Identify which cell holds the provided text, then report its (X, Y) central coordinate. 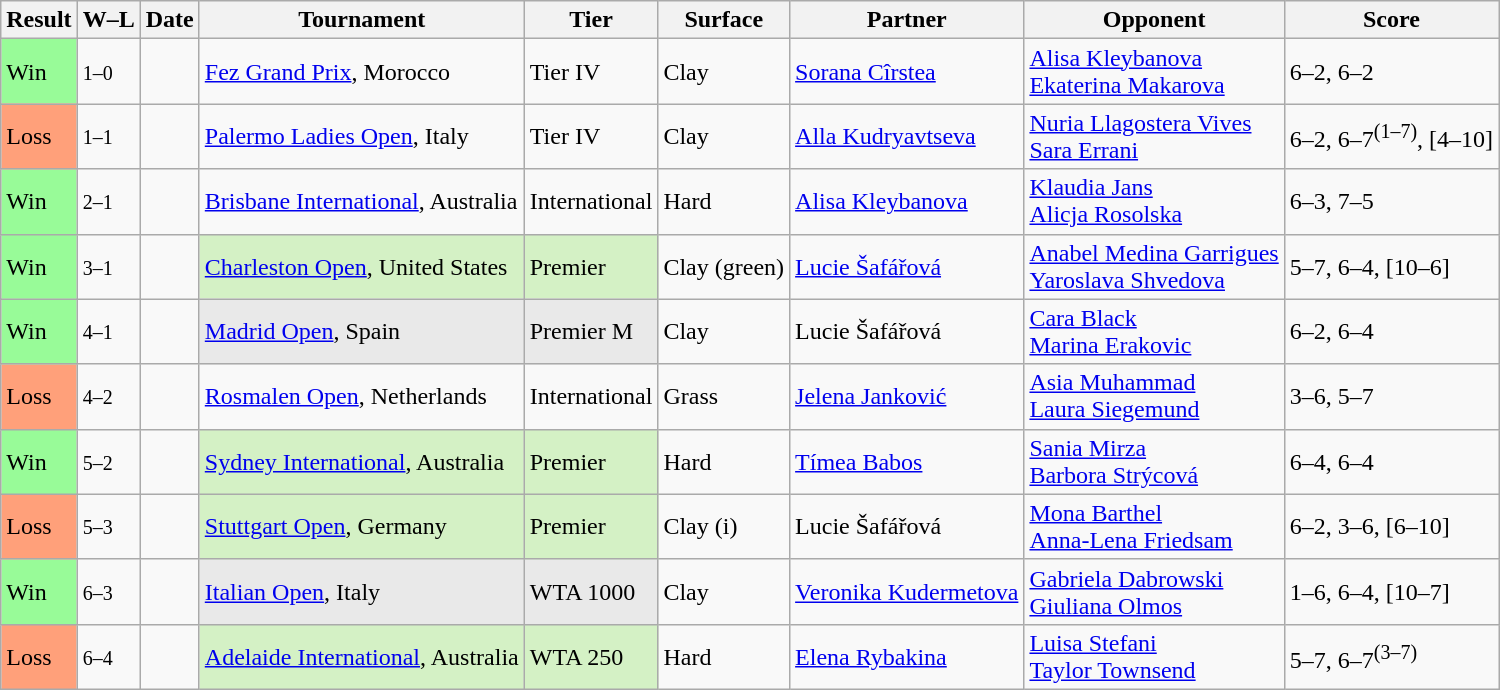
WTA 1000 (591, 592)
Luisa Stefani Taylor Townsend (1154, 656)
Grass (724, 396)
Clay (green) (724, 266)
Jelena Janković (907, 396)
W–L (108, 20)
Premier M (591, 332)
4–2 (108, 396)
Clay (i) (724, 526)
Palermo Ladies Open, Italy (362, 136)
Sania Mirza Barbora Strýcová (1154, 462)
1–1 (108, 136)
Tier (591, 20)
Partner (907, 20)
6–2, 6–2 (1391, 72)
Stuttgart Open, Germany (362, 526)
WTA 250 (591, 656)
Alisa Kleybanova (907, 202)
1–6, 6–4, [10–7] (1391, 592)
3–1 (108, 266)
Klaudia Jans Alicja Rosolska (1154, 202)
5–3 (108, 526)
5–7, 6–4, [10–6] (1391, 266)
Veronika Kudermetova (907, 592)
Result (39, 20)
6–2, 6–4 (1391, 332)
6–3 (108, 592)
2–1 (108, 202)
Gabriela Dabrowski Giuliana Olmos (1154, 592)
6–2, 6–7(1–7), [4–10] (1391, 136)
6–3, 7–5 (1391, 202)
5–7, 6–7(3–7) (1391, 656)
Surface (724, 20)
Mona Barthel Anna-Lena Friedsam (1154, 526)
Anabel Medina Garrigues Yaroslava Shvedova (1154, 266)
Alla Kudryavtseva (907, 136)
5–2 (108, 462)
6–4, 6–4 (1391, 462)
Elena Rybakina (907, 656)
Alisa Kleybanova Ekaterina Makarova (1154, 72)
Adelaide International, Australia (362, 656)
Tournament (362, 20)
Sydney International, Australia (362, 462)
Asia Muhammad Laura Siegemund (1154, 396)
4–1 (108, 332)
Italian Open, Italy (362, 592)
Brisbane International, Australia (362, 202)
Fez Grand Prix, Morocco (362, 72)
3–6, 5–7 (1391, 396)
Charleston Open, United States (362, 266)
Opponent (1154, 20)
6–4 (108, 656)
Rosmalen Open, Netherlands (362, 396)
1–0 (108, 72)
6–2, 3–6, [6–10] (1391, 526)
Date (170, 20)
Nuria Llagostera Vives Sara Errani (1154, 136)
Tímea Babos (907, 462)
Cara Black Marina Erakovic (1154, 332)
Score (1391, 20)
Madrid Open, Spain (362, 332)
Sorana Cîrstea (907, 72)
